Detect which cell encompasses the target text, then output its [x, y] center coordinate. 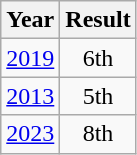
2019 [30, 58]
5th [98, 96]
8th [98, 134]
6th [98, 58]
2013 [30, 96]
2023 [30, 134]
Year [30, 20]
Result [98, 20]
